For the text-containing cell, return its midpoint in [x, y] coordinate format. 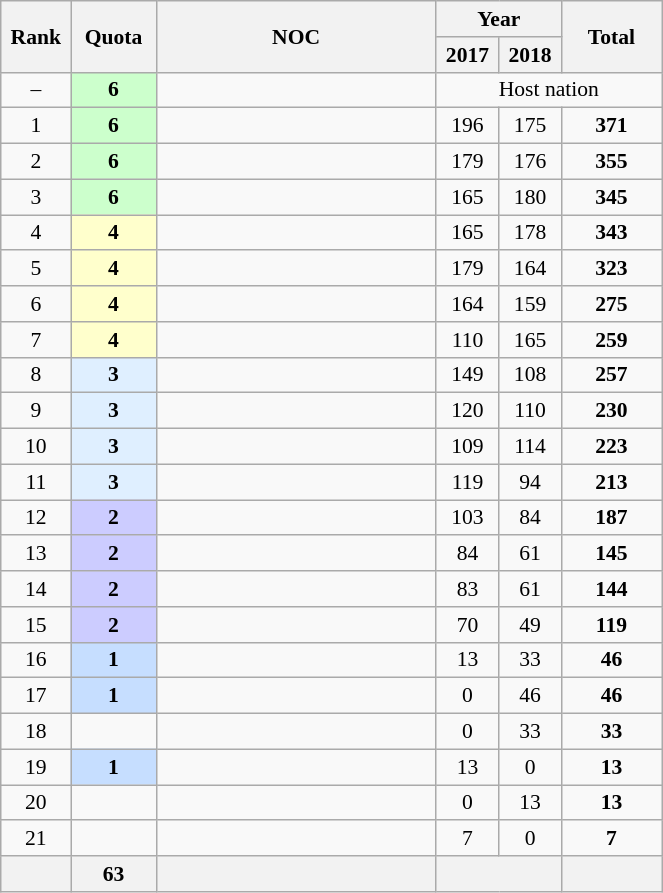
18 [36, 732]
Host nation [548, 90]
– [36, 90]
159 [530, 304]
10 [36, 447]
103 [468, 518]
144 [611, 589]
11 [36, 482]
Rank [36, 36]
21 [36, 839]
343 [611, 233]
94 [530, 482]
230 [611, 411]
17 [36, 696]
Quota [114, 36]
2018 [530, 55]
223 [611, 447]
180 [530, 197]
63 [114, 874]
15 [36, 625]
371 [611, 126]
9 [36, 411]
83 [468, 589]
20 [36, 803]
257 [611, 375]
70 [468, 625]
213 [611, 482]
19 [36, 767]
114 [530, 447]
175 [530, 126]
187 [611, 518]
120 [468, 411]
16 [36, 660]
176 [530, 162]
14 [36, 589]
Year [498, 19]
109 [468, 447]
NOC [296, 36]
196 [468, 126]
49 [530, 625]
12 [36, 518]
355 [611, 162]
Total [611, 36]
5 [36, 269]
149 [468, 375]
8 [36, 375]
323 [611, 269]
345 [611, 197]
108 [530, 375]
275 [611, 304]
178 [530, 233]
145 [611, 554]
259 [611, 340]
2017 [468, 55]
